Detect which cell encompasses the target text, then output its (X, Y) center coordinate. 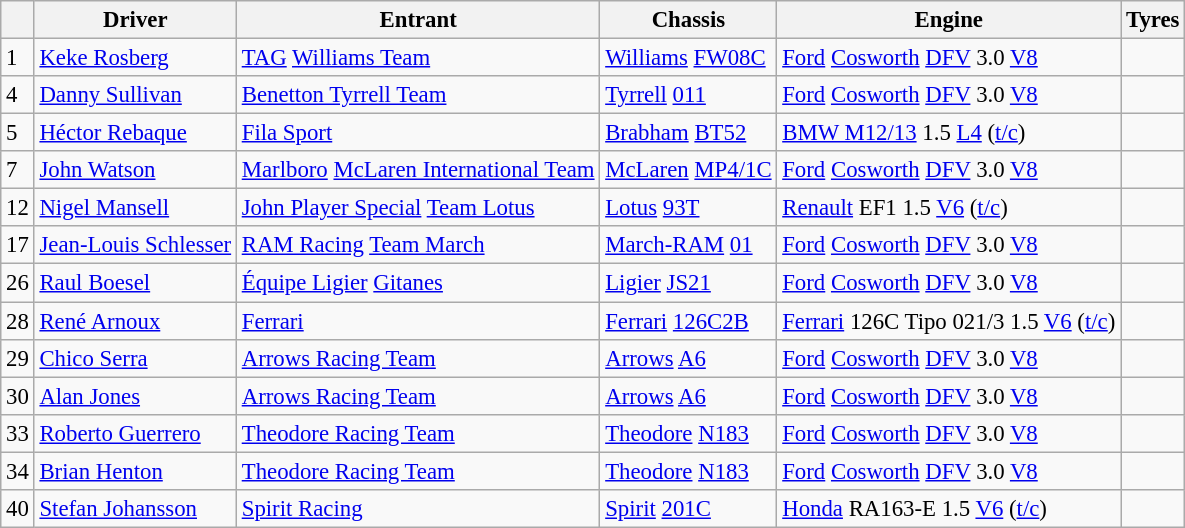
Héctor Rebaque (135, 133)
March-RAM 01 (688, 245)
26 (18, 283)
Honda RA163-E 1.5 V6 (t/c) (949, 509)
4 (18, 95)
Brian Henton (135, 471)
John Player Special Team Lotus (418, 208)
Roberto Guerrero (135, 433)
Chassis (688, 20)
Ferrari (418, 321)
Chico Serra (135, 358)
Stefan Johansson (135, 509)
Équipe Ligier Gitanes (418, 283)
RAM Racing Team March (418, 245)
17 (18, 245)
Lotus 93T (688, 208)
Entrant (418, 20)
John Watson (135, 170)
Alan Jones (135, 396)
33 (18, 433)
Williams FW08C (688, 58)
TAG Williams Team (418, 58)
Keke Rosberg (135, 58)
5 (18, 133)
Renault EF1 1.5 V6 (t/c) (949, 208)
Raul Boesel (135, 283)
Driver (135, 20)
Fila Sport (418, 133)
Marlboro McLaren International Team (418, 170)
Tyres (1153, 20)
Ferrari 126C Tipo 021/3 1.5 V6 (t/c) (949, 321)
40 (18, 509)
1 (18, 58)
30 (18, 396)
Nigel Mansell (135, 208)
René Arnoux (135, 321)
BMW M12/13 1.5 L4 (t/c) (949, 133)
34 (18, 471)
Jean-Louis Schlesser (135, 245)
Engine (949, 20)
Spirit 201C (688, 509)
29 (18, 358)
Tyrrell 011 (688, 95)
Brabham BT52 (688, 133)
12 (18, 208)
Danny Sullivan (135, 95)
7 (18, 170)
Ferrari 126C2B (688, 321)
Spirit Racing (418, 509)
28 (18, 321)
Ligier JS21 (688, 283)
Benetton Tyrrell Team (418, 95)
McLaren MP4/1C (688, 170)
